For the text-containing cell, return its midpoint in (X, Y) coordinate format. 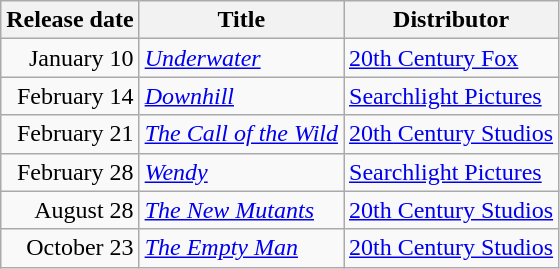
Release date (70, 20)
The New Mutants (241, 210)
February 28 (70, 172)
February 14 (70, 96)
Downhill (241, 96)
The Empty Man (241, 248)
20th Century Fox (452, 58)
The Call of the Wild (241, 134)
January 10 (70, 58)
Distributor (452, 20)
Title (241, 20)
February 21 (70, 134)
August 28 (70, 210)
Underwater (241, 58)
October 23 (70, 248)
Wendy (241, 172)
